Return the (X, Y) coordinate for the center point of the cell that contains the specified text.  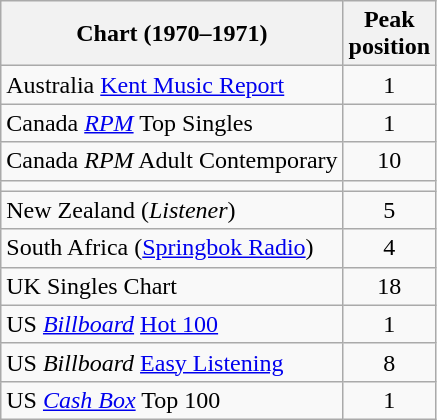
US Cash Box Top 100 (172, 400)
18 (389, 286)
Australia Kent Music Report (172, 85)
US Billboard Easy Listening (172, 362)
Peakposition (389, 34)
Canada RPM Adult Contemporary (172, 161)
8 (389, 362)
Chart (1970–1971) (172, 34)
New Zealand (Listener) (172, 210)
US Billboard Hot 100 (172, 324)
Canada RPM Top Singles (172, 123)
4 (389, 248)
5 (389, 210)
UK Singles Chart (172, 286)
10 (389, 161)
South Africa (Springbok Radio) (172, 248)
